Extract the (X, Y) coordinate from the center of the cell holding the provided text.  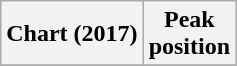
Peakposition (189, 34)
Chart (2017) (72, 34)
